Determine the (X, Y) coordinate at the center of the cell enclosing the given text.  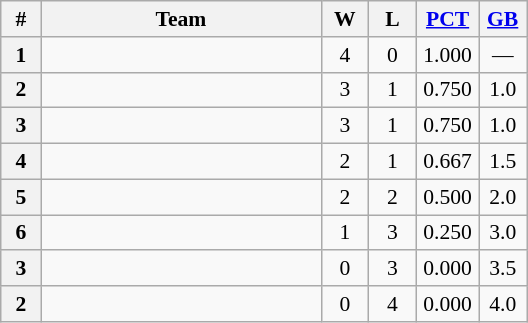
0.250 (448, 233)
6 (21, 233)
PCT (448, 19)
L (393, 19)
3.5 (503, 269)
# (21, 19)
Team (181, 19)
1.000 (448, 55)
0.667 (448, 162)
5 (21, 197)
3.0 (503, 233)
GB (503, 19)
4.0 (503, 304)
— (503, 55)
0.500 (448, 197)
1.5 (503, 162)
W (345, 19)
2.0 (503, 197)
